Search for the cell housing the specified text and yield its [x, y] center coordinate. 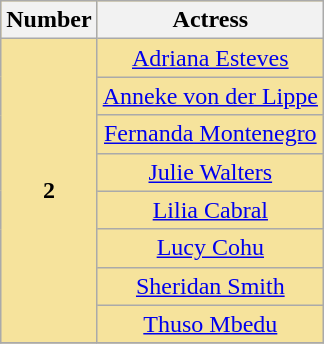
2 [49, 191]
Anneke von der Lippe [210, 96]
Julie Walters [210, 172]
Number [49, 20]
Sheridan Smith [210, 286]
Lilia Cabral [210, 210]
Actress [210, 20]
Lucy Cohu [210, 248]
Adriana Esteves [210, 58]
Thuso Mbedu [210, 324]
Fernanda Montenegro [210, 134]
